Provide the [x, y] coordinate of the cell's center where the given text is located.  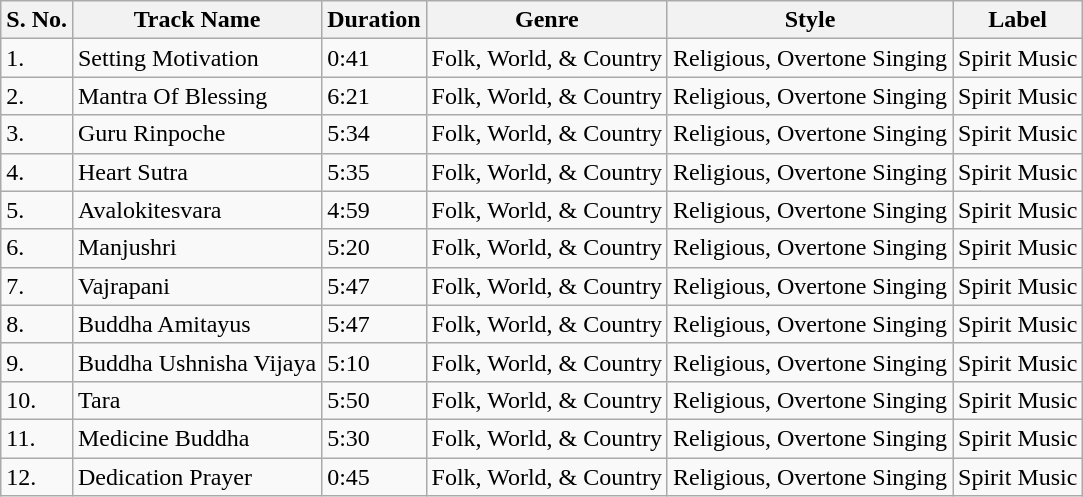
S. No. [37, 20]
10. [37, 400]
8. [37, 324]
Buddha Ushnisha Vijaya [196, 362]
Genre [546, 20]
Guru Rinpoche [196, 134]
0:45 [374, 477]
Tara [196, 400]
Mantra Of Blessing [196, 96]
1. [37, 58]
5. [37, 210]
5:20 [374, 248]
Track Name [196, 20]
5:34 [374, 134]
5:50 [374, 400]
4. [37, 172]
4:59 [374, 210]
Dedication Prayer [196, 477]
Label [1017, 20]
9. [37, 362]
Setting Motivation [196, 58]
Duration [374, 20]
Medicine Buddha [196, 438]
11. [37, 438]
Avalokitesvara [196, 210]
Manjushri [196, 248]
6. [37, 248]
5:35 [374, 172]
2. [37, 96]
5:30 [374, 438]
0:41 [374, 58]
6:21 [374, 96]
Vajrapani [196, 286]
3. [37, 134]
5:10 [374, 362]
Heart Sutra [196, 172]
Buddha Amitayus [196, 324]
Style [810, 20]
7. [37, 286]
12. [37, 477]
